Return [X, Y] of the center of cell containing provided text 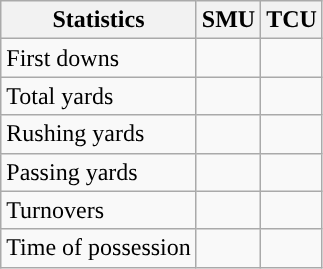
Turnovers [99, 210]
SMU [228, 20]
Statistics [99, 20]
First downs [99, 58]
Total yards [99, 96]
Time of possession [99, 248]
Passing yards [99, 172]
Rushing yards [99, 134]
TCU [292, 20]
